Find where the given text appears and provide that cell's center as (X, Y) coordinate. 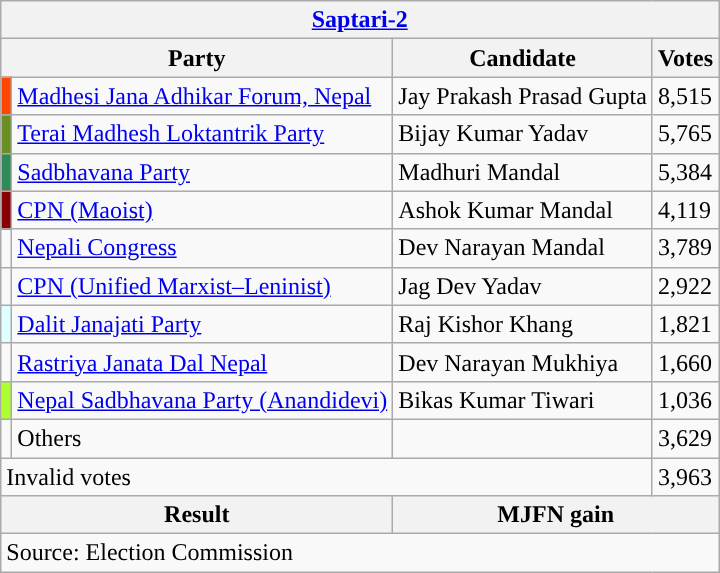
Votes (685, 58)
3,629 (685, 438)
Bijay Kumar Yadav (523, 134)
Candidate (523, 58)
Dev Narayan Mandal (523, 248)
Ashok Kumar Mandal (523, 210)
Bikas Kumar Tiwari (523, 400)
Others (202, 438)
Result (197, 515)
Party (197, 58)
CPN (Maoist) (202, 210)
Saptari-2 (360, 20)
1,036 (685, 400)
5,384 (685, 172)
Sadbhavana Party (202, 172)
Terai Madhesh Loktantrik Party (202, 134)
Madhuri Mandal (523, 172)
Nepal Sadbhavana Party (Anandidevi) (202, 400)
2,922 (685, 286)
1,821 (685, 324)
Jay Prakash Prasad Gupta (523, 96)
Nepali Congress (202, 248)
3,963 (685, 477)
8,515 (685, 96)
3,789 (685, 248)
Rastriya Janata Dal Nepal (202, 362)
Madhesi Jana Adhikar Forum, Nepal (202, 96)
Invalid votes (327, 477)
1,660 (685, 362)
5,765 (685, 134)
MJFN gain (556, 515)
Dalit Janajati Party (202, 324)
4,119 (685, 210)
Dev Narayan Mukhiya (523, 362)
Jag Dev Yadav (523, 286)
Raj Kishor Khang (523, 324)
Source: Election Commission (360, 553)
CPN (Unified Marxist–Leninist) (202, 286)
